Capture the cell that displays the provided text and extract its [x, y] central coordinate. 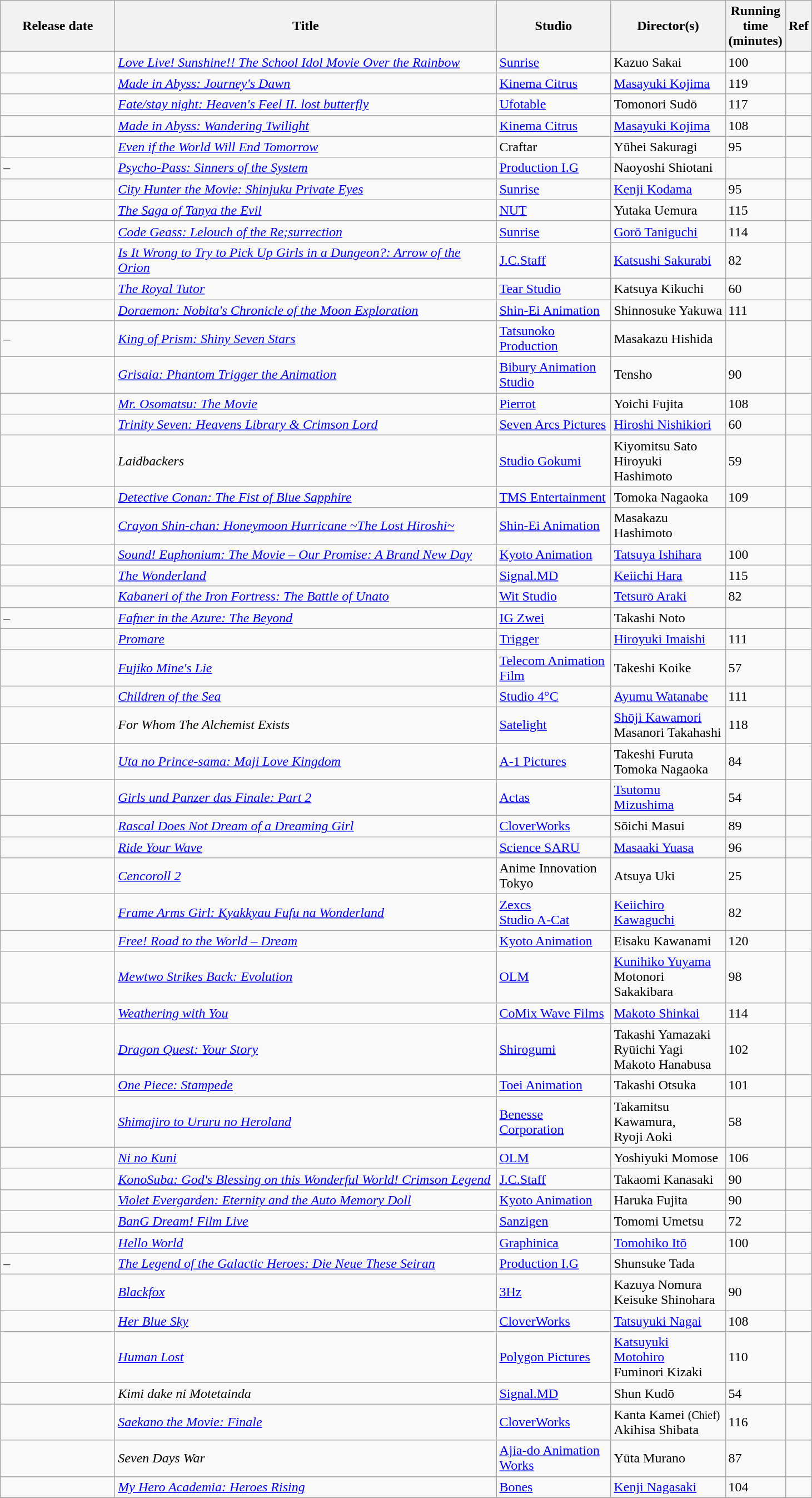
3Hz [554, 1292]
Shinnosuke Yakuwa [668, 310]
Haruka Fujita [668, 1200]
110 [755, 1357]
Release date [58, 26]
Is It Wrong to Try to Pick Up Girls in a Dungeon?: Arrow of the Orion [306, 260]
Seven Days War [306, 1458]
Human Lost [306, 1357]
Ni no Kuni [306, 1158]
Takeshi FurutaTomoka Nagaoka [668, 761]
Takaomi Kanasaki [668, 1179]
Studio Gokumi [554, 461]
Tomohiko Itō [668, 1243]
Tensho [668, 375]
Sōichi Masui [668, 826]
Code Geass: Lelouch of the Re;surrection [306, 231]
Director(s) [668, 26]
Yūta Murano [668, 1458]
Shunsuke Tada [668, 1264]
My Hero Academia: Heroes Rising [306, 1487]
Yoichi Fujita [668, 404]
Graphinica [554, 1243]
Yūhei Sakuragi [668, 147]
Shōji KawamoriMasanori Takahashi [668, 725]
Trigger [554, 639]
101 [755, 1085]
98 [755, 977]
Saekano the Movie: Finale [306, 1422]
Even if the World Will End Tomorrow [306, 147]
Fujiko Mine's Lie [306, 667]
One Piece: Stampede [306, 1085]
Free! Road to the World – Dream [306, 941]
Shimajiro to Ururu no Heroland [306, 1122]
Benesse Corporation [554, 1122]
84 [755, 761]
Ref [798, 26]
Frame Arms Girl: Kyakkyau Fufu na Wonderland [306, 912]
Anime Innovation Tokyo [554, 876]
25 [755, 876]
Tomomi Umetsu [668, 1221]
96 [755, 847]
Polygon Pictures [554, 1357]
Keiichi Hara [668, 576]
109 [755, 497]
Blackfox [306, 1292]
City Hunter the Movie: Shinjuku Private Eyes [306, 189]
Eisaku Kawanami [668, 941]
Tatsunoko Production [554, 339]
102 [755, 1049]
Makoto Shinkai [668, 1013]
Crayon Shin-chan: Honeymoon Hurricane ~The Lost Hiroshi~ [306, 526]
Made in Abyss: Journey's Dawn [306, 83]
Seven Arcs Pictures [554, 425]
119 [755, 83]
Yoshiyuki Momose [668, 1158]
58 [755, 1122]
Kanta Kamei (Chief)Akihisa Shibata [668, 1422]
Toei Animation [554, 1085]
Mr. Osomatsu: The Movie [306, 404]
Tatsuyuki Nagai [668, 1321]
Takeshi Koike [668, 667]
Katsuyuki MotohiroFuminori Kizaki [668, 1357]
Kunihiko YuyamaMotonori Sakakibara [668, 977]
Katsuya Kikuchi [668, 289]
116 [755, 1422]
Ufotable [554, 105]
Takashi Otsuka [668, 1085]
IG Zwei [554, 618]
89 [755, 826]
Detective Conan: The Fist of Blue Sapphire [306, 497]
120 [755, 941]
KonoSuba: God's Blessing on this Wonderful World! Crimson Legend [306, 1179]
BanG Dream! Film Live [306, 1221]
Telecom Animation Film [554, 667]
104 [755, 1487]
Psycho-Pass: Sinners of the System [306, 168]
Naoyoshi Shiotani [668, 168]
Hello World [306, 1243]
Children of the Sea [306, 696]
Masaaki Yuasa [668, 847]
Craftar [554, 147]
Doraemon: Nobita's Chronicle of the Moon Exploration [306, 310]
106 [755, 1158]
Fafner in the Azure: The Beyond [306, 618]
72 [755, 1221]
The Royal Tutor [306, 289]
Sanzigen [554, 1221]
Fate/stay night: Heaven's Feel II. lost butterfly [306, 105]
Takamitsu Kawamura, Ryoji Aoki [668, 1122]
117 [755, 105]
Takashi Noto [668, 618]
Shun Kudō [668, 1393]
Wit Studio [554, 597]
Mewtwo Strikes Back: Evolution [306, 977]
Love Live! Sunshine!! The School Idol Movie Over the Rainbow [306, 62]
Tomonori Sudō [668, 105]
Kazuo Sakai [668, 62]
59 [755, 461]
TMS Entertainment [554, 497]
Hiroyuki Imaishi [668, 639]
A-1 Pictures [554, 761]
NUT [554, 210]
Takashi YamazakiRyūichi YagiMakoto Hanabusa [668, 1049]
Rascal Does Not Dream of a Dreaming Girl [306, 826]
Ajia-do Animation Works [554, 1458]
Made in Abyss: Wandering Twilight [306, 126]
Tear Studio [554, 289]
King of Prism: Shiny Seven Stars [306, 339]
Studio [554, 26]
Hiroshi Nishikiori [668, 425]
Grisaia: Phantom Trigger the Animation [306, 375]
Masakazu Hishida [668, 339]
For Whom The Alchemist Exists [306, 725]
The Legend of the Galactic Heroes: Die Neue These Seiran [306, 1264]
Pierrot [554, 404]
Weathering with You [306, 1013]
Gorō Taniguchi [668, 231]
Kabaneri of the Iron Fortress: The Battle of Unato [306, 597]
Kenji Nagasaki [668, 1487]
118 [755, 725]
Satelight [554, 725]
Dragon Quest: Your Story [306, 1049]
Keiichiro Kawaguchi [668, 912]
Tatsuya Ishihara [668, 554]
CoMix Wave Films [554, 1013]
Laidbackers [306, 461]
Her Blue Sky [306, 1321]
Kimi dake ni Motetainda [306, 1393]
Running time (minutes) [755, 26]
Masakazu Hashimoto [668, 526]
Tetsurō Araki [668, 597]
Shirogumi [554, 1049]
Trinity Seven: Heavens Library & Crimson Lord [306, 425]
Violet Evergarden: Eternity and the Auto Memory Doll [306, 1200]
Promare [306, 639]
Actas [554, 797]
Tsutomu Mizushima [668, 797]
Girls und Panzer das Finale: Part 2 [306, 797]
The Wonderland [306, 576]
Science SARU [554, 847]
ZexcsStudio A-Cat [554, 912]
Katsushi Sakurabi [668, 260]
Kenji Kodama [668, 189]
Uta no Prince-sama: Maji Love Kingdom [306, 761]
Kazuya NomuraKeisuke Shinohara [668, 1292]
Bones [554, 1487]
Title [306, 26]
Cencoroll 2 [306, 876]
57 [755, 667]
87 [755, 1458]
Ayumu Watanabe [668, 696]
Kiyomitsu SatoHiroyuki Hashimoto [668, 461]
Atsuya Uki [668, 876]
Tomoka Nagaoka [668, 497]
Bibury Animation Studio [554, 375]
Sound! Euphonium: The Movie – Our Promise: A Brand New Day [306, 554]
Yutaka Uemura [668, 210]
Studio 4°C [554, 696]
The Saga of Tanya the Evil [306, 210]
Ride Your Wave [306, 847]
